For the text-containing cell, return its midpoint in [x, y] coordinate format. 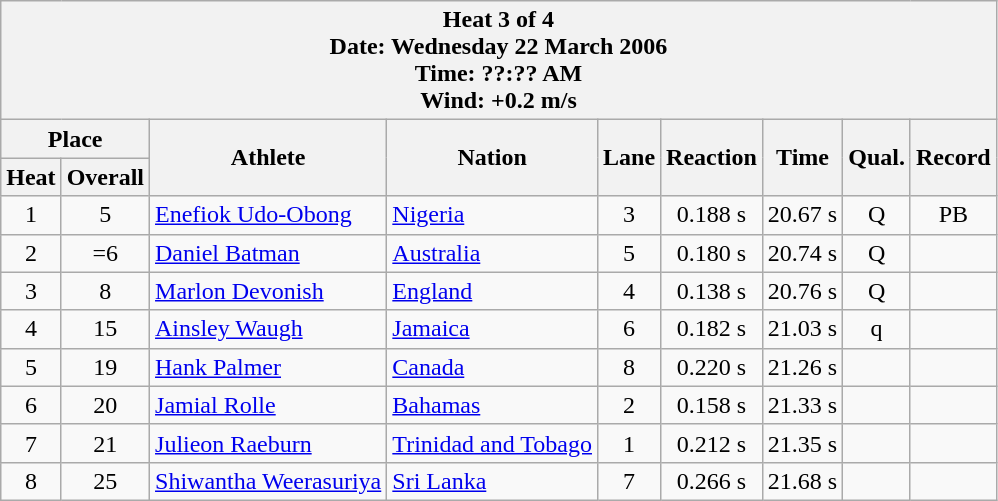
25 [105, 481]
Canada [492, 367]
21.33 s [802, 405]
PB [953, 215]
0.158 s [712, 405]
20.76 s [802, 291]
21.03 s [802, 329]
0.212 s [712, 443]
Time [802, 158]
Nigeria [492, 215]
21 [105, 443]
England [492, 291]
Heat 3 of 4 Date: Wednesday 22 March 2006 Time: ??:?? AM Wind: +0.2 m/s [498, 60]
Julieon Raeburn [268, 443]
Trinidad and Tobago [492, 443]
21.68 s [802, 481]
21.26 s [802, 367]
Heat [31, 177]
Jamaica [492, 329]
20 [105, 405]
Marlon Devonish [268, 291]
0.220 s [712, 367]
Enefiok Udo-Obong [268, 215]
Nation [492, 158]
0.138 s [712, 291]
Australia [492, 253]
21.35 s [802, 443]
0.266 s [712, 481]
15 [105, 329]
Lane [630, 158]
0.182 s [712, 329]
0.188 s [712, 215]
Hank Palmer [268, 367]
Reaction [712, 158]
Ainsley Waugh [268, 329]
Shiwantha Weerasuriya [268, 481]
q [877, 329]
0.180 s [712, 253]
Daniel Batman [268, 253]
Sri Lanka [492, 481]
20.74 s [802, 253]
20.67 s [802, 215]
Athlete [268, 158]
=6 [105, 253]
Jamial Rolle [268, 405]
Place [76, 139]
19 [105, 367]
Bahamas [492, 405]
Overall [105, 177]
Record [953, 158]
Qual. [877, 158]
